Locate the cell with the specified text and output its (X, Y) center coordinate. 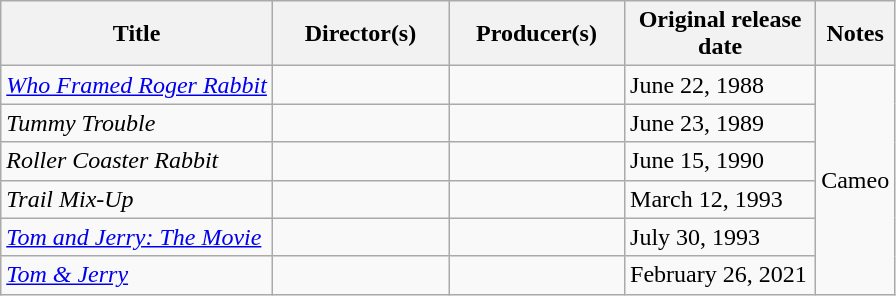
Roller Coaster Rabbit (137, 161)
Title (137, 34)
July 30, 1993 (720, 237)
Tom & Jerry (137, 275)
Notes (856, 34)
Tom and Jerry: The Movie (137, 237)
Original release date (720, 34)
Trail Mix-Up (137, 199)
February 26, 2021 (720, 275)
Cameo (856, 180)
Producer(s) (536, 34)
Who Framed Roger Rabbit (137, 85)
June 15, 1990 (720, 161)
June 22, 1988 (720, 85)
Tummy Trouble (137, 123)
March 12, 1993 (720, 199)
June 23, 1989 (720, 123)
Director(s) (360, 34)
